Extract the (X, Y) coordinate from the center of the cell holding the provided text.  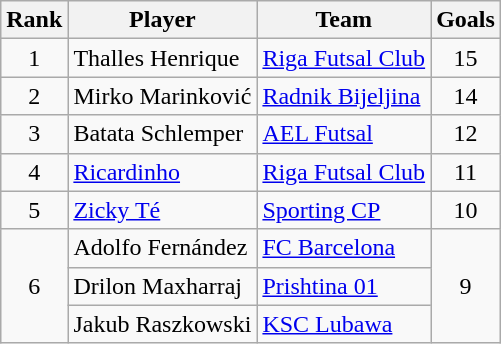
Adolfo Fernández (162, 248)
4 (34, 172)
11 (466, 172)
Sporting CP (344, 210)
KSC Lubawa (344, 324)
Zicky Té (162, 210)
FC Barcelona (344, 248)
AEL Futsal (344, 134)
12 (466, 134)
Jakub Raszkowski (162, 324)
Mirko Marinković (162, 96)
5 (34, 210)
Player (162, 20)
9 (466, 286)
Ricardinho (162, 172)
15 (466, 58)
Team (344, 20)
10 (466, 210)
Radnik Bijeljina (344, 96)
Thalles Henrique (162, 58)
14 (466, 96)
1 (34, 58)
2 (34, 96)
Prishtina 01 (344, 286)
6 (34, 286)
3 (34, 134)
Goals (466, 20)
Batata Schlemper (162, 134)
Rank (34, 20)
Drilon Maxharraj (162, 286)
